For the text-containing cell, return its midpoint in [X, Y] coordinate format. 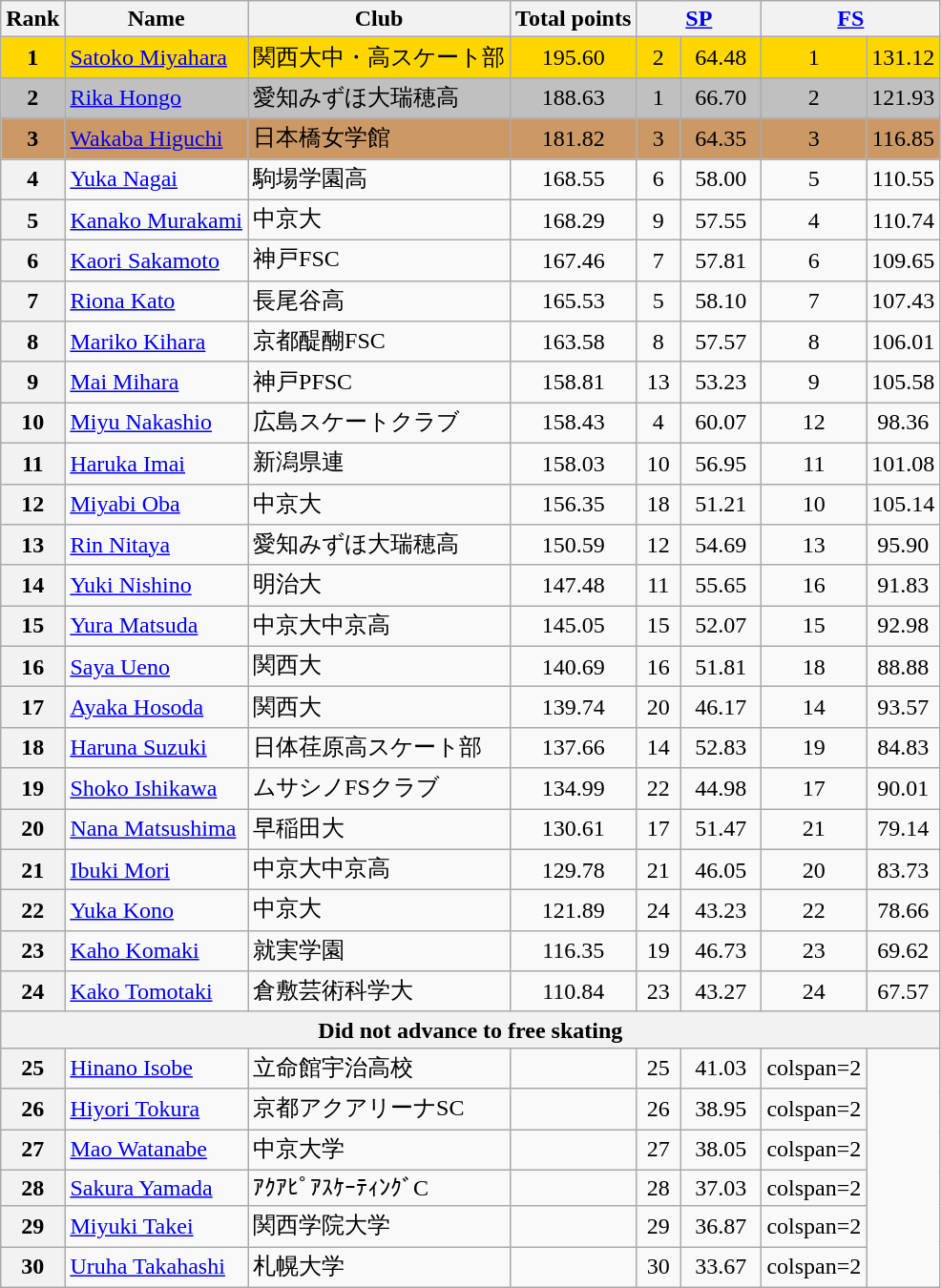
90.01 [903, 788]
137.66 [574, 748]
広島スケートクラブ [380, 424]
中京大学 [380, 1151]
181.82 [574, 139]
新潟県連 [380, 464]
79.14 [903, 830]
Mai Mihara [157, 382]
54.69 [721, 546]
33.67 [721, 1267]
156.35 [574, 504]
Yura Matsuda [157, 626]
110.55 [903, 179]
43.23 [721, 910]
Club [380, 19]
93.57 [903, 708]
神戸FSC [380, 261]
Riona Kato [157, 301]
131.12 [903, 57]
Kaho Komaki [157, 950]
168.55 [574, 179]
107.43 [903, 301]
Nana Matsushima [157, 830]
105.14 [903, 504]
57.81 [721, 261]
Wakaba Higuchi [157, 139]
64.48 [721, 57]
98.36 [903, 424]
195.60 [574, 57]
147.48 [574, 586]
52.07 [721, 626]
Shoko Ishikawa [157, 788]
Rin Nitaya [157, 546]
168.29 [574, 219]
66.70 [721, 97]
188.63 [574, 97]
日本橋女学館 [380, 139]
134.99 [574, 788]
Ayaka Hosoda [157, 708]
Miyuki Takei [157, 1227]
36.87 [721, 1227]
Yuka Nagai [157, 179]
38.95 [721, 1109]
Yuka Kono [157, 910]
Kanako Murakami [157, 219]
Kaori Sakamoto [157, 261]
51.21 [721, 504]
43.27 [721, 992]
140.69 [574, 666]
158.81 [574, 382]
Saya Ueno [157, 666]
ｱｸｱﾋﾟｱｽｹｰﾃｨﾝｸﾞC [380, 1188]
116.35 [574, 950]
Total points [574, 19]
60.07 [721, 424]
日体荏原高スケート部 [380, 748]
53.23 [721, 382]
Satoko Miyahara [157, 57]
129.78 [574, 870]
Hiyori Tokura [157, 1109]
130.61 [574, 830]
83.73 [903, 870]
Miyabi Oba [157, 504]
95.90 [903, 546]
52.83 [721, 748]
倉敷芸術科学大 [380, 992]
Miyu Nakashio [157, 424]
84.83 [903, 748]
121.93 [903, 97]
163.58 [574, 342]
立命館宇治高校 [380, 1069]
Uruha Takahashi [157, 1267]
46.17 [721, 708]
44.98 [721, 788]
64.35 [721, 139]
Mao Watanabe [157, 1151]
101.08 [903, 464]
38.05 [721, 1151]
早稲田大 [380, 830]
37.03 [721, 1188]
41.03 [721, 1069]
Did not advance to free skating [470, 1029]
105.58 [903, 382]
Mariko Kihara [157, 342]
関西学院大学 [380, 1227]
駒場学園高 [380, 179]
FS [851, 19]
Haruna Suzuki [157, 748]
46.05 [721, 870]
69.62 [903, 950]
139.74 [574, 708]
150.59 [574, 546]
就実学園 [380, 950]
Hinano Isobe [157, 1069]
158.43 [574, 424]
Kako Tomotaki [157, 992]
121.89 [574, 910]
67.57 [903, 992]
78.66 [903, 910]
Sakura Yamada [157, 1188]
Rank [32, 19]
51.81 [721, 666]
158.03 [574, 464]
55.65 [721, 586]
ムサシノFSクラブ [380, 788]
Rika Hongo [157, 97]
165.53 [574, 301]
167.46 [574, 261]
神戸PFSC [380, 382]
88.88 [903, 666]
57.57 [721, 342]
109.65 [903, 261]
長尾谷高 [380, 301]
明治大 [380, 586]
91.83 [903, 586]
116.85 [903, 139]
関西大中・高スケート部 [380, 57]
58.10 [721, 301]
46.73 [721, 950]
106.01 [903, 342]
110.84 [574, 992]
京都醍醐FSC [380, 342]
Name [157, 19]
Ibuki Mori [157, 870]
56.95 [721, 464]
SP [699, 19]
58.00 [721, 179]
110.74 [903, 219]
京都アクアリーナSC [380, 1109]
Yuki Nishino [157, 586]
145.05 [574, 626]
札幌大学 [380, 1267]
57.55 [721, 219]
92.98 [903, 626]
Haruka Imai [157, 464]
51.47 [721, 830]
